Identify which cell holds the provided text, then report its (X, Y) central coordinate. 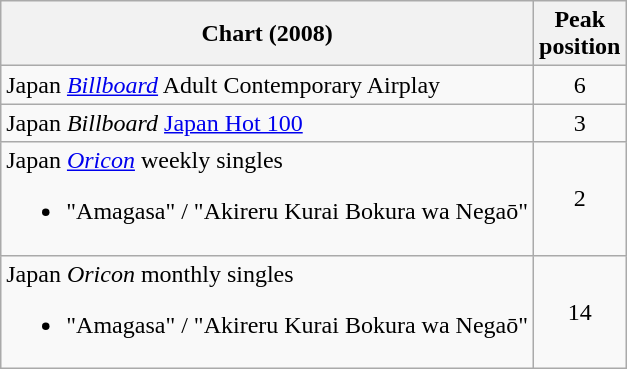
Peakposition (580, 34)
Chart (2008) (268, 34)
6 (580, 85)
2 (580, 198)
Japan Oricon monthly singles"Amagasa" / "Akireru Kurai Bokura wa Negaō" (268, 312)
Japan Billboard Adult Contemporary Airplay (268, 85)
3 (580, 123)
14 (580, 312)
Japan Oricon weekly singles"Amagasa" / "Akireru Kurai Bokura wa Negaō" (268, 198)
Japan Billboard Japan Hot 100 (268, 123)
